Scan for the cell matching the given text and deliver its (X, Y) coordinate at center. 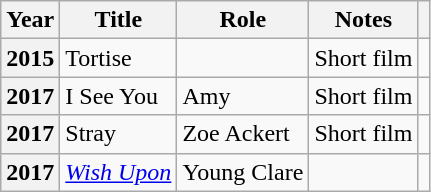
Notes (364, 20)
I See You (118, 96)
Young Clare (243, 172)
Role (243, 20)
Stray (118, 134)
2015 (30, 58)
Tortise (118, 58)
Wish Upon (118, 172)
Title (118, 20)
Amy (243, 96)
Zoe Ackert (243, 134)
Year (30, 20)
